Return the (X, Y) coordinate for the center point of the cell that contains the specified text.  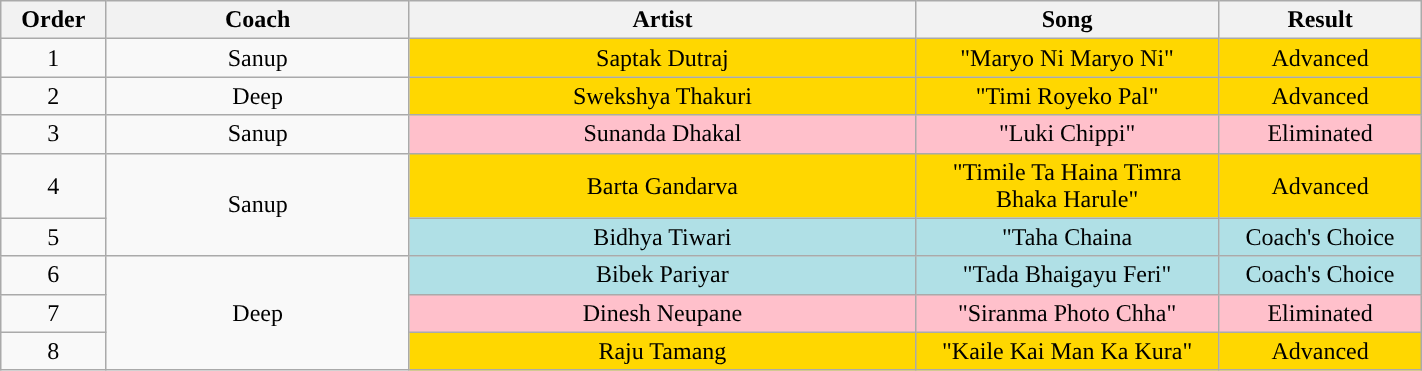
"Luki Chippi" (1067, 134)
6 (54, 275)
Dinesh Neupane (662, 313)
Sunanda Dhakal (662, 134)
"Siranma Photo Chha" (1067, 313)
"Tada Bhaigayu Feri" (1067, 275)
Bidhya Tiwari (662, 237)
Order (54, 20)
"Timile Ta Haina Timra Bhaka Harule" (1067, 186)
Coach (258, 20)
7 (54, 313)
3 (54, 134)
Raju Tamang (662, 351)
Saptak Dutraj (662, 58)
Bibek Pariyar (662, 275)
5 (54, 237)
Result (1320, 20)
Barta Gandarva (662, 186)
1 (54, 58)
"Maryo Ni Maryo Ni" (1067, 58)
Swekshya Thakuri (662, 96)
"Taha Chaina (1067, 237)
4 (54, 186)
"Kaile Kai Man Ka Kura" (1067, 351)
8 (54, 351)
Artist (662, 20)
"Timi Royeko Pal" (1067, 96)
2 (54, 96)
Song (1067, 20)
